Find where the given text appears and provide that cell's center as [x, y] coordinate. 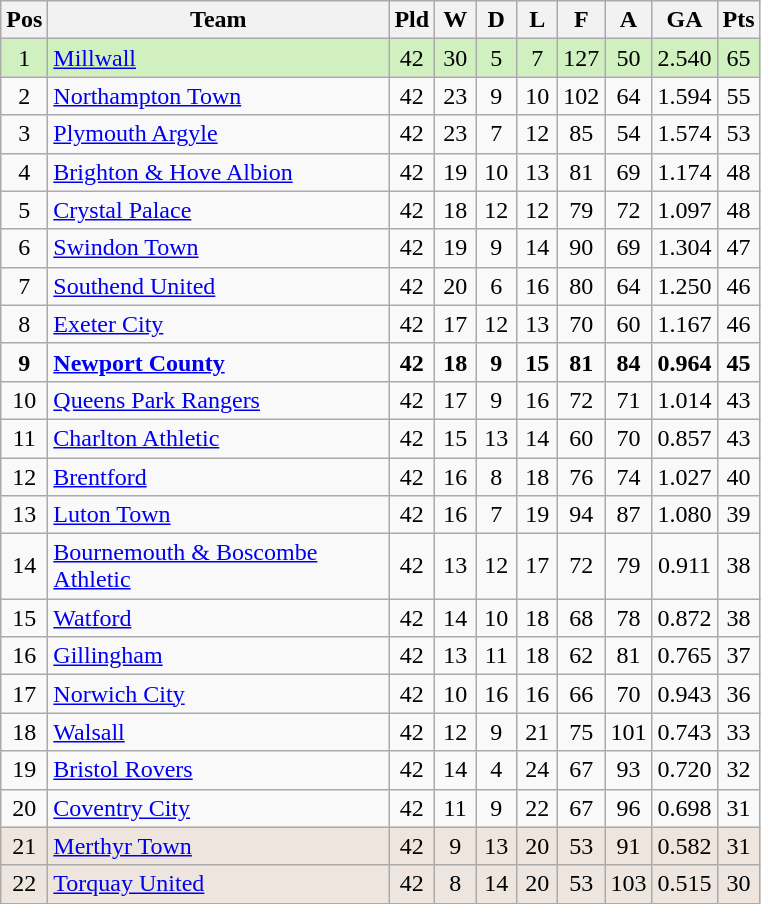
Luton Town [218, 515]
24 [538, 770]
127 [582, 58]
0.911 [684, 566]
1 [24, 58]
54 [628, 134]
Merthyr Town [218, 846]
W [456, 20]
0.943 [684, 694]
0.743 [684, 732]
0.765 [684, 656]
55 [738, 96]
47 [738, 248]
36 [738, 694]
90 [582, 248]
1.097 [684, 210]
Crystal Palace [218, 210]
Pld [412, 20]
Exeter City [218, 324]
Pos [24, 20]
66 [582, 694]
D [496, 20]
0.857 [684, 438]
94 [582, 515]
103 [628, 884]
102 [582, 96]
76 [582, 477]
65 [738, 58]
Watford [218, 618]
68 [582, 618]
Millwall [218, 58]
GA [684, 20]
40 [738, 477]
1.250 [684, 286]
Swindon Town [218, 248]
Pts [738, 20]
33 [738, 732]
37 [738, 656]
74 [628, 477]
Queens Park Rangers [218, 400]
0.582 [684, 846]
75 [582, 732]
Northampton Town [218, 96]
L [538, 20]
101 [628, 732]
Norwich City [218, 694]
A [628, 20]
71 [628, 400]
1.027 [684, 477]
2 [24, 96]
1.174 [684, 172]
0.964 [684, 362]
0.515 [684, 884]
Coventry City [218, 808]
1.574 [684, 134]
Charlton Athletic [218, 438]
1.594 [684, 96]
39 [738, 515]
93 [628, 770]
Team [218, 20]
2.540 [684, 58]
Brighton & Hove Albion [218, 172]
62 [582, 656]
3 [24, 134]
32 [738, 770]
Bristol Rovers [218, 770]
87 [628, 515]
1.167 [684, 324]
85 [582, 134]
Brentford [218, 477]
1.080 [684, 515]
Bournemouth & Boscombe Athletic [218, 566]
0.698 [684, 808]
1.304 [684, 248]
0.872 [684, 618]
78 [628, 618]
96 [628, 808]
1.014 [684, 400]
0.720 [684, 770]
Gillingham [218, 656]
Plymouth Argyle [218, 134]
Newport County [218, 362]
80 [582, 286]
84 [628, 362]
Walsall [218, 732]
50 [628, 58]
F [582, 20]
45 [738, 362]
Torquay United [218, 884]
91 [628, 846]
Southend United [218, 286]
